Identify which cell holds the provided text, then report its [x, y] central coordinate. 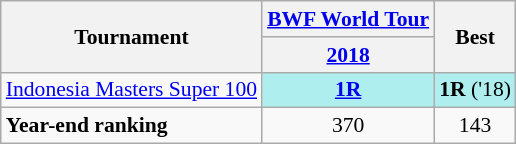
1R [348, 90]
Year-end ranking [132, 126]
370 [348, 126]
Best [475, 36]
Indonesia Masters Super 100 [132, 90]
Tournament [132, 36]
2018 [348, 55]
1R ('18) [475, 90]
143 [475, 126]
BWF World Tour [348, 19]
